For the text-containing cell, return its midpoint in [X, Y] coordinate format. 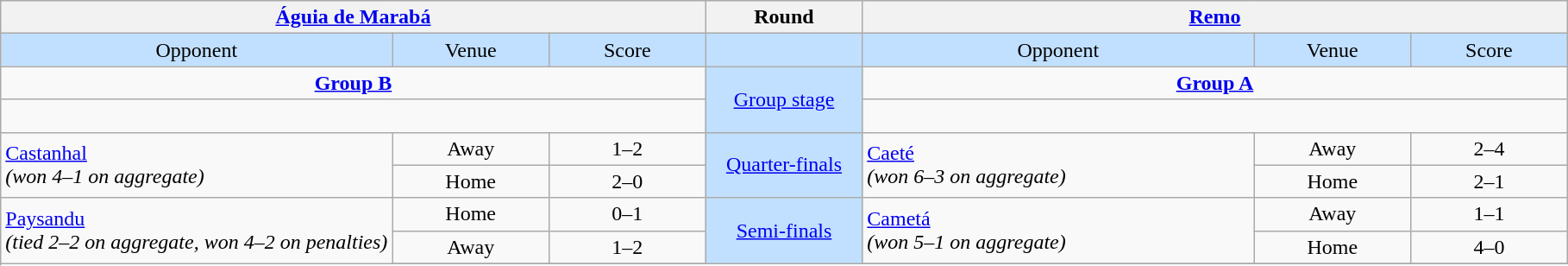
Group A [1214, 83]
Semi-finals [784, 231]
Cametá(won 5–1 on aggregate) [1058, 231]
2–0 [628, 181]
2–4 [1490, 149]
Águia de Marabá [354, 17]
Remo [1214, 17]
Group stage [784, 99]
2–1 [1490, 181]
Round [784, 17]
Quarter-finals [784, 165]
4–0 [1490, 247]
Caeté(won 6–3 on aggregate) [1058, 165]
1–1 [1490, 214]
Paysandu(tied 2–2 on aggregate, won 4–2 on penalties) [197, 231]
0–1 [628, 214]
Castanhal(won 4–1 on aggregate) [197, 165]
Group B [354, 83]
